Output the [X, Y] coordinate of the center of the cell containing the given text.  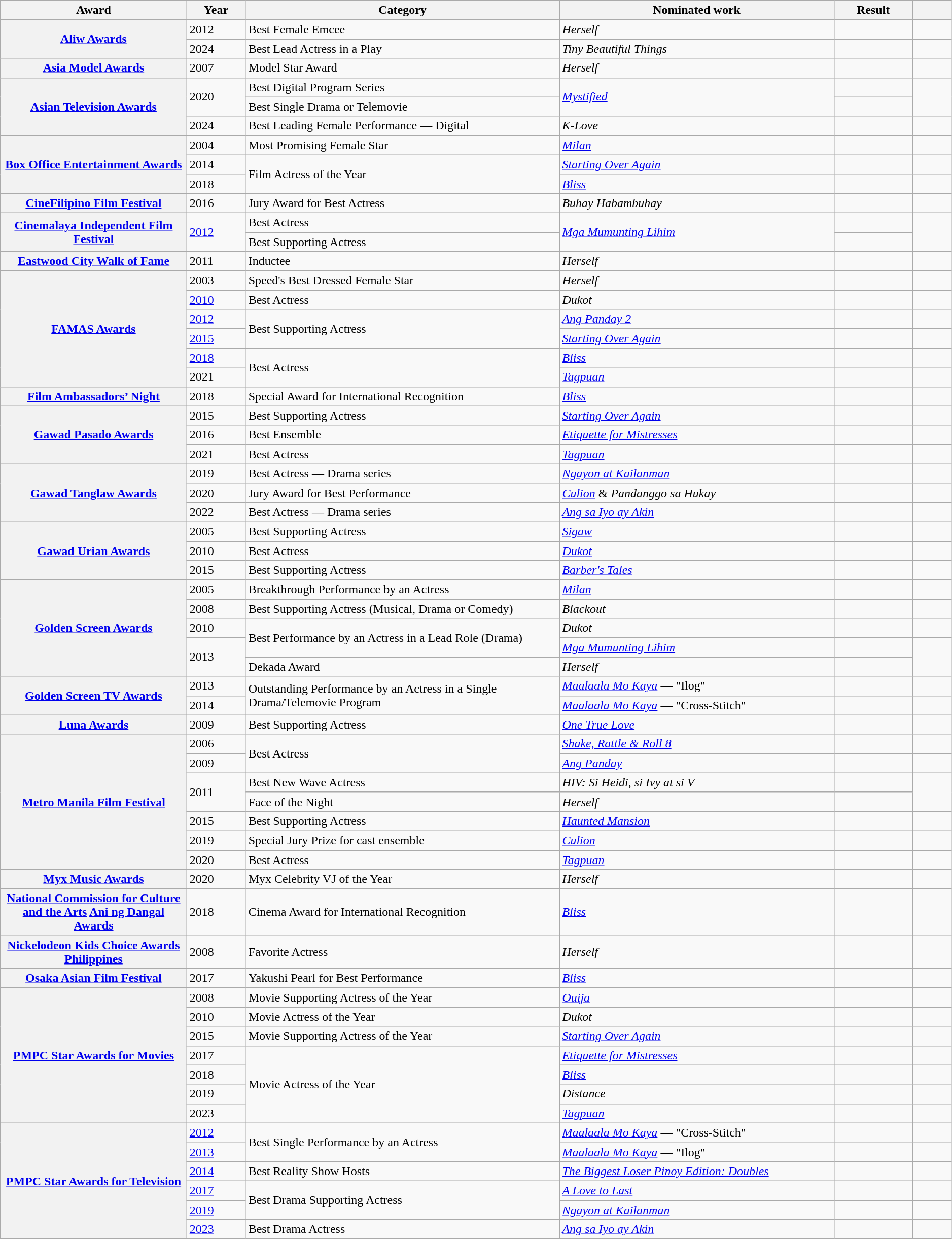
Shake, Rattle & Roll 8 [697, 744]
Best Single Drama or Telemovie [403, 107]
Box Office Entertainment Awards [93, 164]
Breakthrough Performance by an Actress [403, 590]
Mystified [697, 97]
Nominated work [697, 10]
Buhay Habambuhay [697, 203]
The Biggest Loser Pinoy Edition: Doubles [697, 1171]
2006 [216, 744]
Asian Television Awards [93, 107]
Category [403, 10]
Myx Celebrity VJ of the Year [403, 879]
Jury Award for Best Performance [403, 493]
Best Supporting Actress (Musical, Drama or Comedy) [403, 609]
Favorite Actress [403, 952]
Barber's Tales [697, 570]
Film Ambassadors’ Night [93, 396]
Ang Panday [697, 763]
PMPC Star Awards for Television [93, 1181]
Best Reality Show Hosts [403, 1171]
Jury Award for Best Actress [403, 203]
Best Lead Actress in a Play [403, 49]
Haunted Mansion [697, 821]
Cinemalaya Independent Film Festival [93, 232]
Osaka Asian Film Festival [93, 978]
Inductee [403, 261]
FAMAS Awards [93, 329]
Golden Screen Awards [93, 628]
HIV: Si Heidi, si Ivy at si V [697, 782]
Myx Music Awards [93, 879]
One True Love [697, 725]
Speed's Best Dressed Female Star [403, 281]
Best Leading Female Performance — Digital [403, 126]
Tiny Beautiful Things [697, 49]
Eastwood City Walk of Fame [93, 261]
Ouija [697, 997]
Sigaw [697, 531]
Yakushi Pearl for Best Performance [403, 978]
Culion & Pandanggo sa Hukay [697, 493]
Face of the Night [403, 802]
2007 [216, 68]
Gawad Tanglaw Awards [93, 493]
Best New Wave Actress [403, 782]
Cinema Award for International Recognition [403, 912]
Special Award for International Recognition [403, 396]
2003 [216, 281]
National Commission for Culture and the Arts Ani ng Dangal Awards [93, 912]
Luna Awards [93, 725]
Best Ensemble [403, 435]
CineFilipino Film Festival [93, 203]
A Love to Last [697, 1190]
K-Love [697, 126]
PMPC Star Awards for Movies [93, 1055]
Metro Manila Film Festival [93, 802]
Result [873, 10]
Special Jury Prize for cast ensemble [403, 840]
Best Single Performance by an Actress [403, 1142]
Distance [697, 1094]
Most Promising Female Star [403, 145]
Dekada Award [403, 667]
2022 [216, 512]
Gawad Urian Awards [93, 550]
Model Star Award [403, 68]
Asia Model Awards [93, 68]
Nickelodeon Kids Choice Awards Philippines [93, 952]
Ang Panday 2 [697, 319]
Golden Screen TV Awards [93, 696]
Best Drama Supporting Actress [403, 1200]
Outstanding Performance by an Actress in a Single Drama/Telemovie Program [403, 696]
2004 [216, 145]
Best Female Emcee [403, 29]
Best Digital Program Series [403, 87]
Award [93, 10]
Best Performance by an Actress in a Lead Role (Drama) [403, 638]
Best Drama Actress [403, 1229]
Culion [697, 840]
Aliw Awards [93, 39]
Film Actress of the Year [403, 174]
Blackout [697, 609]
Gawad Pasado Awards [93, 435]
Year [216, 10]
